Search for the cell housing the specified text and yield its [X, Y] center coordinate. 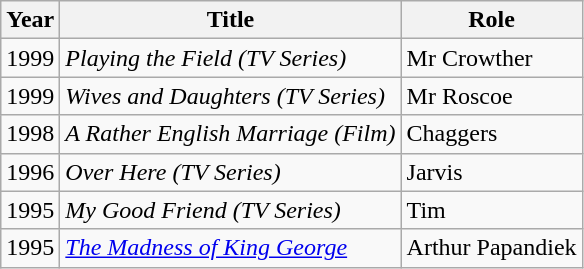
The Madness of King George [230, 248]
Year [30, 20]
A Rather English Marriage (Film) [230, 134]
Chaggers [492, 134]
1998 [30, 134]
Tim [492, 210]
Title [230, 20]
Jarvis [492, 172]
Wives and Daughters (TV Series) [230, 96]
My Good Friend (TV Series) [230, 210]
Arthur Papandiek [492, 248]
Role [492, 20]
1996 [30, 172]
Playing the Field (TV Series) [230, 58]
Mr Crowther [492, 58]
Mr Roscoe [492, 96]
Over Here (TV Series) [230, 172]
